Detect which cell encompasses the target text, then output its [x, y] center coordinate. 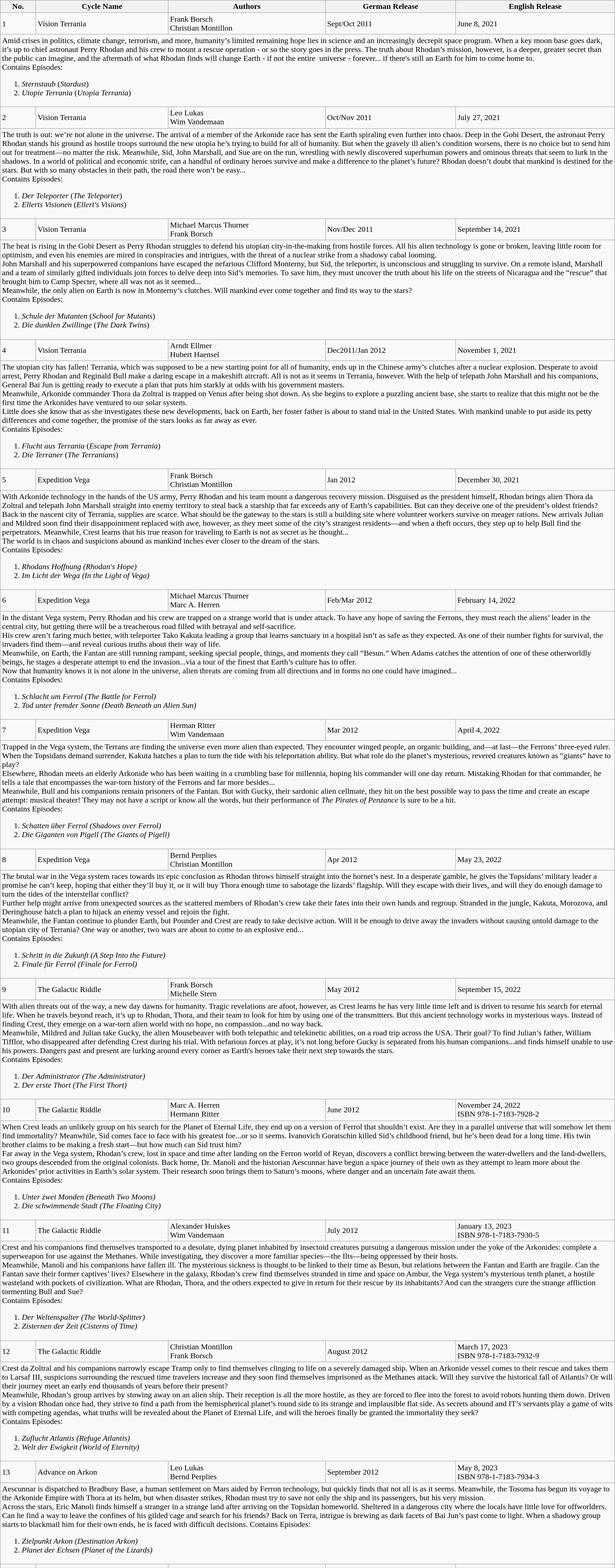
May 23, 2022 [535, 859]
2 [18, 118]
April 4, 2022 [535, 730]
10 [18, 1110]
March 17, 2023ISBN 978-1-7183-7932-9 [535, 1351]
1 [18, 24]
September 14, 2021 [535, 229]
September 15, 2022 [535, 989]
Feb/Mar 2012 [390, 600]
Advance on Arkon [102, 1472]
January 13, 2023ISBN 978-1-7183-7930-5 [535, 1230]
English Release [535, 7]
5 [18, 479]
7 [18, 730]
May 8, 2023ISBN 978-1-7183-7934-3 [535, 1472]
12 [18, 1351]
Apr 2012 [390, 859]
No. [18, 7]
Michael Marcus ThurnerFrank Borsch [247, 229]
Michael Marcus ThurnerMarc A. Herren [247, 600]
Oct/Nov 2011 [390, 118]
4 [18, 350]
Jan 2012 [390, 479]
Cycle Name [102, 7]
Christian MontillonFrank Borsch [247, 1351]
Herman RitterWim Vandemaan [247, 730]
May 2012 [390, 989]
Leo LukasBernd Perplies [247, 1472]
June 8, 2021 [535, 24]
July 2012 [390, 1230]
Nov/Dec 2011 [390, 229]
11 [18, 1230]
Marc A. HerrenHermann Ritter [247, 1110]
November 24, 2022ISBN 978-1-7183-7928-2 [535, 1110]
September 2012 [390, 1472]
13 [18, 1472]
Alexander HuiskesWim Vandemaan [247, 1230]
6 [18, 600]
3 [18, 229]
Dec2011/Jan 2012 [390, 350]
Sept/Oct 2011 [390, 24]
November 1, 2021 [535, 350]
8 [18, 859]
Arndt EllmerHubert Haensel [247, 350]
December 30, 2021 [535, 479]
Bernd PerpliesChristian Montillon [247, 859]
Leo LukasWim Vandemaan [247, 118]
July 27, 2021 [535, 118]
Mar 2012 [390, 730]
9 [18, 989]
German Release [390, 7]
Frank BorschMichelle Stern [247, 989]
Authors [247, 7]
August 2012 [390, 1351]
February 14, 2022 [535, 600]
June 2012 [390, 1110]
